Provide the [X, Y] coordinate of the cell's center where the given text is located.  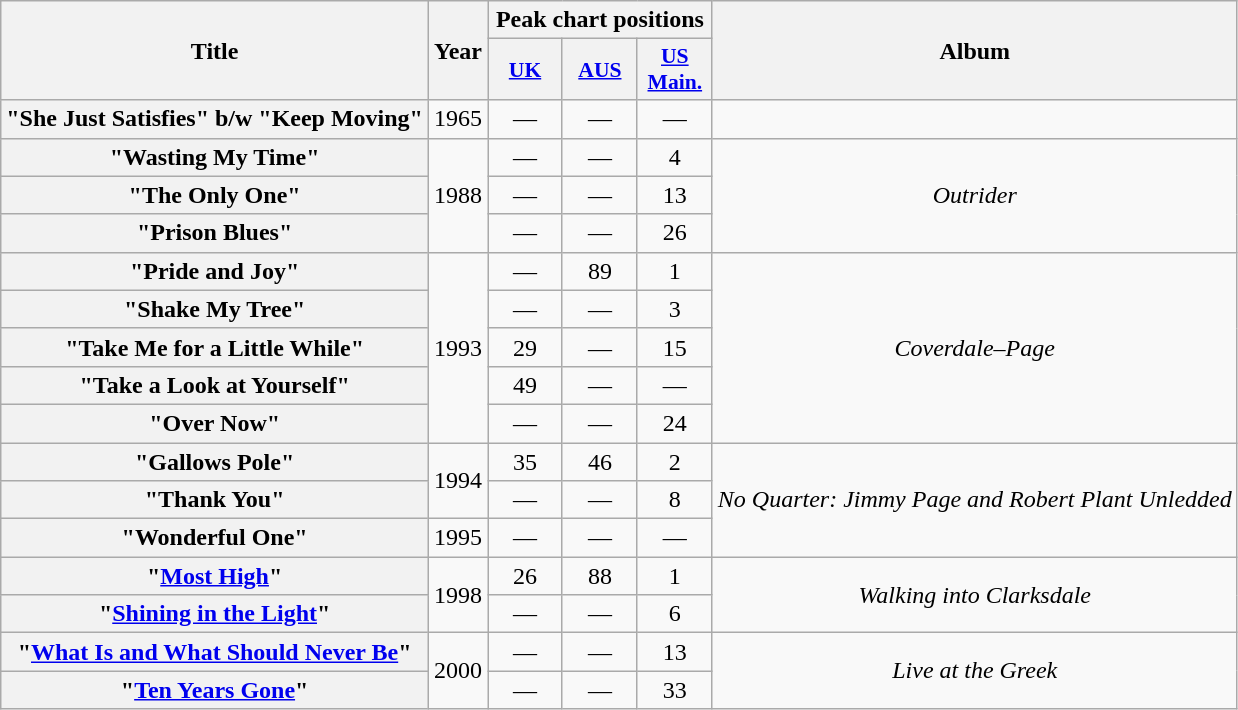
"Pride and Joy" [215, 271]
No Quarter: Jimmy Page and Robert Plant Unledded [974, 499]
"Wonderful One" [215, 538]
"Shake My Tree" [215, 309]
Outrider [974, 195]
"Take Me for a Little While" [215, 347]
"Over Now" [215, 423]
33 [674, 690]
89 [600, 271]
"Take a Look at Yourself" [215, 385]
2000 [458, 671]
1993 [458, 347]
29 [526, 347]
"Ten Years Gone" [215, 690]
Live at the Greek [974, 671]
"Shining in the Light" [215, 614]
"The Only One" [215, 195]
"Gallows Pole" [215, 461]
USMain. [674, 70]
4 [674, 157]
"Most High" [215, 576]
"Prison Blues" [215, 233]
1965 [458, 119]
2 [674, 461]
1995 [458, 538]
Title [215, 50]
1994 [458, 480]
"Wasting My Time" [215, 157]
"She Just Satisfies" b/w "Keep Moving" [215, 119]
6 [674, 614]
Coverdale–Page [974, 347]
"What Is and What Should Never Be" [215, 652]
AUS [600, 70]
35 [526, 461]
Walking into Clarksdale [974, 595]
1998 [458, 595]
49 [526, 385]
1988 [458, 195]
88 [600, 576]
15 [674, 347]
46 [600, 461]
Album [974, 50]
Peak chart positions [600, 20]
8 [674, 500]
3 [674, 309]
24 [674, 423]
UK [526, 70]
"Thank You" [215, 500]
Year [458, 50]
